Provide the [x, y] coordinate of the cell's center where the given text is located.  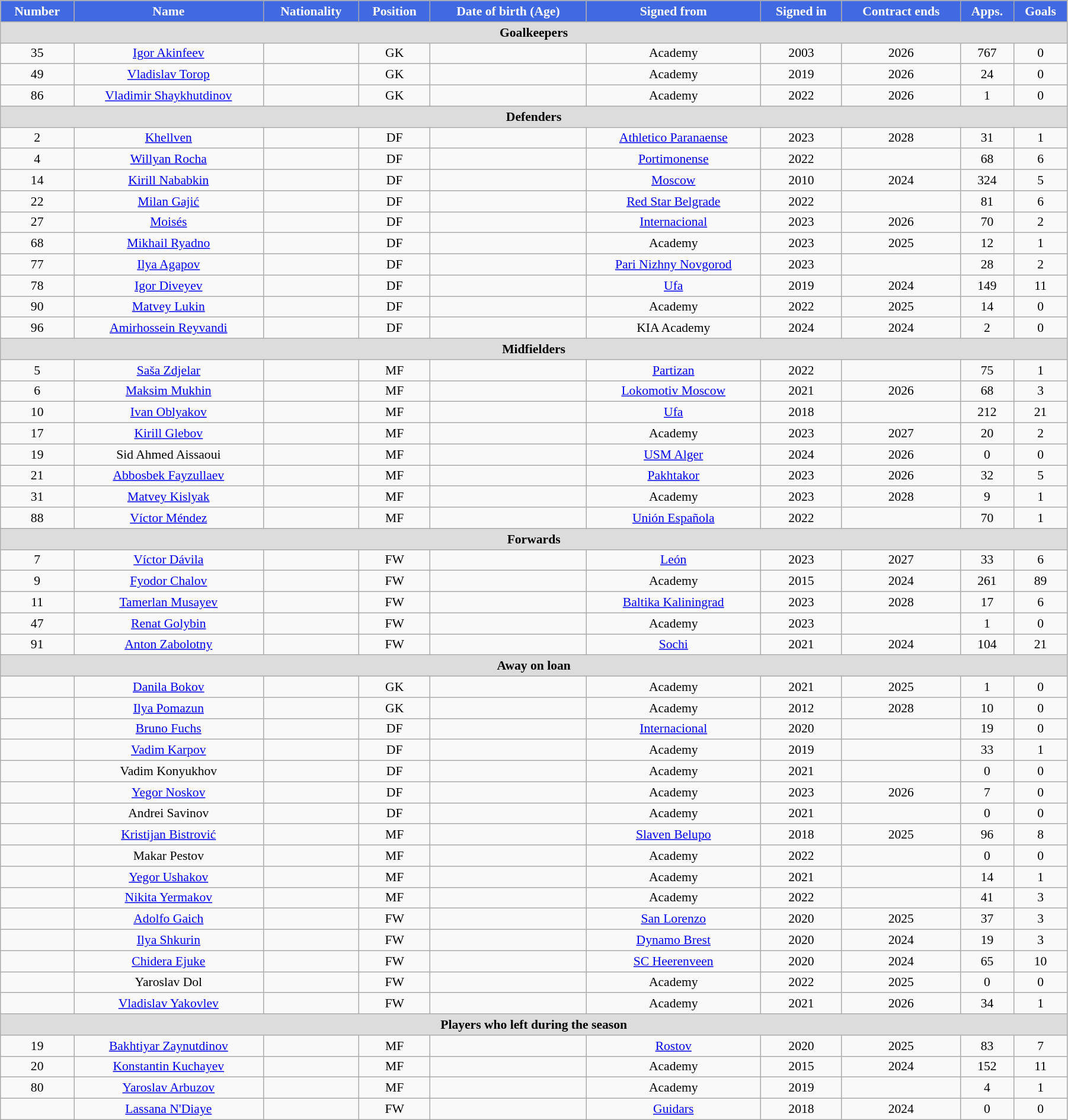
83 [987, 1046]
22 [37, 201]
Andrei Savinov [168, 814]
Vladislav Torop [168, 75]
Danila Bokov [168, 687]
Dynamo Brest [673, 940]
77 [37, 265]
24 [987, 75]
Ilya Agapov [168, 265]
Players who left during the season [534, 1025]
Makar Pestov [168, 856]
27 [37, 222]
Sid Ahmed Aissaoui [168, 455]
Slaven Belupo [673, 835]
324 [987, 180]
Pakhtakor [673, 476]
Yaroslav Dol [168, 983]
Fyodor Chalov [168, 581]
Away on loan [534, 666]
75 [987, 370]
Ilya Pomazun [168, 708]
Matvey Lukin [168, 307]
8 [1041, 835]
Apps. [987, 11]
Midfielders [534, 349]
Maksim Mukhin [168, 391]
Ivan Oblyakov [168, 412]
149 [987, 286]
Guidars [673, 1109]
86 [37, 96]
152 [987, 1067]
81 [987, 201]
Vadim Karpov [168, 750]
Kristijan Bistrović [168, 835]
34 [987, 1004]
Matvey Kislyak [168, 497]
Víctor Dávila [168, 560]
212 [987, 412]
Signed in [801, 11]
35 [37, 53]
91 [37, 645]
Yegor Noskov [168, 792]
Contract ends [901, 11]
Forwards [534, 539]
Adolfo Gaich [168, 919]
261 [987, 581]
Date of birth (Age) [509, 11]
Number [37, 11]
Nikita Yermakov [168, 898]
USM Alger [673, 455]
Red Star Belgrade [673, 201]
SC Heerenveen [673, 961]
78 [37, 286]
104 [987, 645]
KIA Academy [673, 328]
León [673, 560]
Unión Española [673, 518]
Lokomotiv Moscow [673, 391]
Signed from [673, 11]
Baltika Kaliningrad [673, 603]
Yaroslav Arbuzov [168, 1088]
Mikhail Ryadno [168, 244]
28 [987, 265]
Amirhossein Reyvandi [168, 328]
12 [987, 244]
Bruno Fuchs [168, 729]
Saša Zdjelar [168, 370]
Tamerlan Musayev [168, 603]
90 [37, 307]
Vadim Konyukhov [168, 772]
Defenders [534, 117]
Bakhtiyar Zaynutdinov [168, 1046]
47 [37, 623]
Khellven [168, 138]
Moisés [168, 222]
Portimonense [673, 159]
Milan Gajić [168, 201]
32 [987, 476]
Vladimir Shaykhutdinov [168, 96]
Vladislav Yakovlev [168, 1004]
Goals [1041, 11]
Lassana N'Diaye [168, 1109]
80 [37, 1088]
Abbosbek Fayzullaev [168, 476]
Goalkeepers [534, 33]
Name [168, 11]
88 [37, 518]
Kirill Glebov [168, 434]
Athletico Paranaense [673, 138]
Igor Akinfeev [168, 53]
65 [987, 961]
Moscow [673, 180]
37 [987, 919]
Yegor Ushakov [168, 877]
89 [1041, 581]
41 [987, 898]
2010 [801, 180]
Partizan [673, 370]
Ilya Shkurin [168, 940]
Anton Zabolotny [168, 645]
Sochi [673, 645]
Igor Diveyev [168, 286]
San Lorenzo [673, 919]
Position [394, 11]
2003 [801, 53]
Renat Golybin [168, 623]
Chidera Ejuke [168, 961]
Konstantin Kuchayev [168, 1067]
Pari Nizhny Novgorod [673, 265]
49 [37, 75]
Nationality [311, 11]
2012 [801, 708]
Kirill Nababkin [168, 180]
Rostov [673, 1046]
767 [987, 53]
Víctor Méndez [168, 518]
Willyan Rocha [168, 159]
